Scan for the cell matching the given text and deliver its (x, y) coordinate at center. 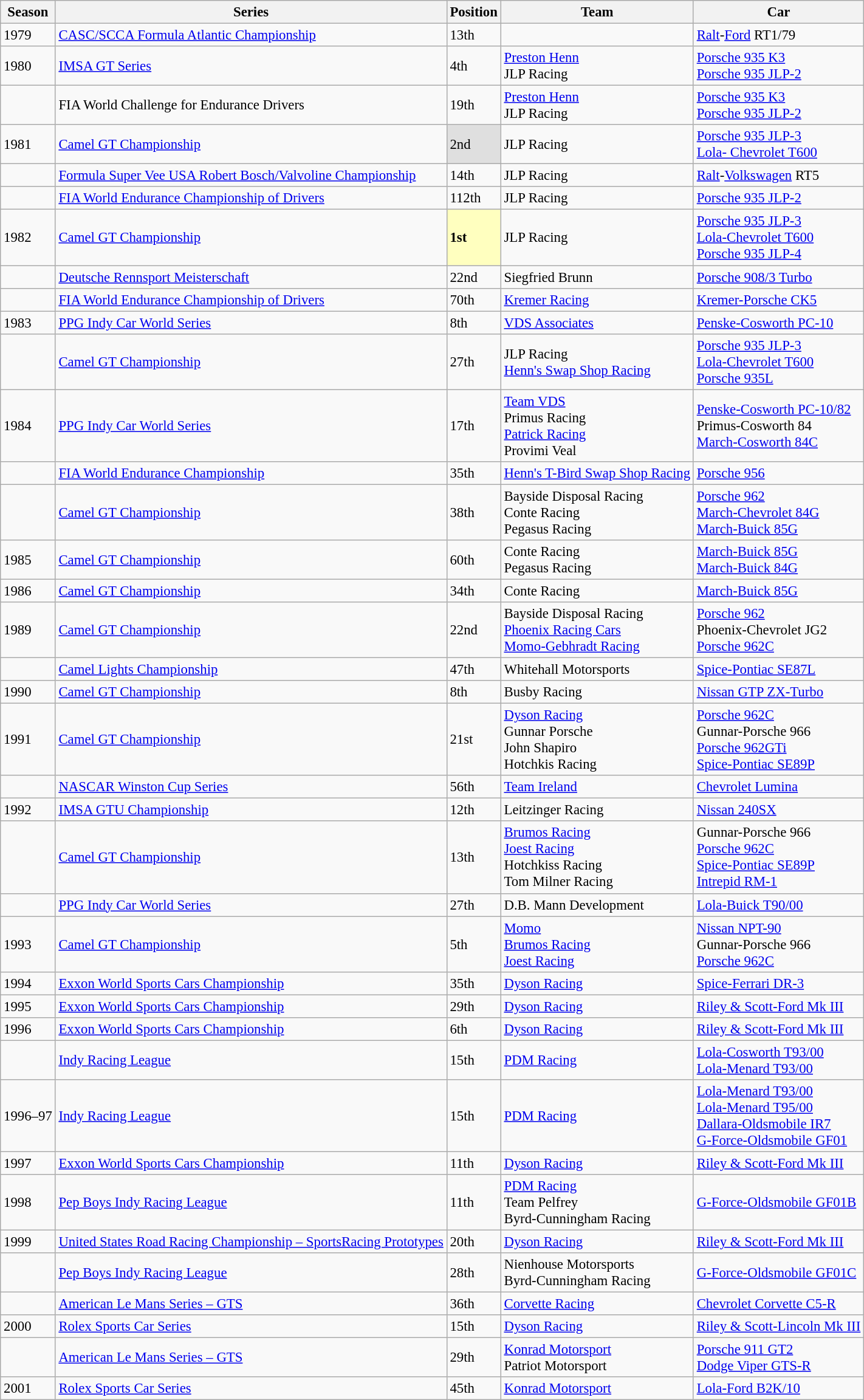
Bayside Disposal RacingConte RacingPegasus Racing (597, 512)
28th (474, 1272)
19th (474, 106)
Porsche 935 JLP-3Lola- Chevrolet T600 (778, 145)
Porsche 935 JLP-3Lola-Chevrolet T600Porsche 935 JLP-4 (778, 238)
60th (474, 560)
5th (474, 944)
Team (597, 12)
IMSA GTU Championship (251, 810)
Porsche 962CGunnar-Porsche 966Porsche 962GTiSpice-Pontiac SE89P (778, 740)
Nissan NPT-90Gunnar-Porsche 966Porsche 962C (778, 944)
Camel Lights Championship (251, 670)
Porsche 935 JLP-2 (778, 199)
Porsche 956 (778, 473)
Lola-Ford B2K/10 (778, 1388)
1999 (28, 1242)
1985 (28, 560)
1982 (28, 238)
1992 (28, 810)
Riley & Scott-Lincoln Mk III (778, 1326)
Konrad Motorsport (597, 1388)
1990 (28, 692)
Ralt-Volkswagen RT5 (778, 176)
1981 (28, 145)
Henn's T-Bird Swap Shop Racing (597, 473)
FIA World Challenge for Endurance Drivers (251, 106)
Porsche 935 JLP-3Lola-Chevrolet T600Porsche 935L (778, 362)
1986 (28, 591)
45th (474, 1388)
Nissan 240SX (778, 810)
2001 (28, 1388)
Porsche 962Phoenix-Chevrolet JG2Porsche 962C (778, 630)
12th (474, 810)
1991 (28, 740)
4th (474, 66)
G-Force-Oldsmobile GF01C (778, 1272)
1989 (28, 630)
Chevrolet Corvette C5-R (778, 1304)
Season (28, 12)
1984 (28, 425)
17th (474, 425)
56th (474, 787)
1998 (28, 1203)
1996–97 (28, 1116)
Whitehall Motorsports (597, 670)
JLP RacingHenn's Swap Shop Racing (597, 362)
Dyson RacingGunnar PorscheJohn ShapiroHotchkis Racing (597, 740)
Leitzinger Racing (597, 810)
1994 (28, 983)
IMSA GT Series (251, 66)
Siegfried Brunn (597, 277)
36th (474, 1304)
Lola-Cosworth T93/00Lola-Menard T93/00 (778, 1060)
1983 (28, 323)
Penske-Cosworth PC-10/82Primus-Cosworth 84March-Cosworth 84C (778, 425)
Busby Racing (597, 692)
1993 (28, 944)
D.B. Mann Development (597, 905)
United States Road Racing Championship – SportsRacing Prototypes (251, 1242)
20th (474, 1242)
Ralt-Ford RT1/79 (778, 35)
1996 (28, 1029)
34th (474, 591)
47th (474, 670)
1995 (28, 1006)
38th (474, 512)
Position (474, 12)
Formula Super Vee USA Robert Bosch/Valvoline Championship (251, 176)
Deutsche Rennsport Meisterschaft (251, 277)
CASC/SCCA Formula Atlantic Championship (251, 35)
Series (251, 12)
2nd (474, 145)
Corvette Racing (597, 1304)
Kremer Racing (597, 300)
6th (474, 1029)
Conte Racing (597, 591)
112th (474, 199)
Chevrolet Lumina (778, 787)
Spice-Pontiac SE87L (778, 670)
Nissan GTP ZX-Turbo (778, 692)
FIA World Endurance Championship (251, 473)
Lola-Menard T93/00Lola-Menard T95/00Dallara-Oldsmobile IR7G-Force-Oldsmobile GF01 (778, 1116)
Team VDSPrimus RacingPatrick RacingProvimi Veal (597, 425)
Team Ireland (597, 787)
Porsche 908/3 Turbo (778, 277)
G-Force-Oldsmobile GF01B (778, 1203)
Nienhouse MotorsportsByrd-Cunningham Racing (597, 1272)
VDS Associates (597, 323)
Penske-Cosworth PC-10 (778, 323)
Spice-Ferrari DR-3 (778, 983)
21st (474, 740)
Kremer-Porsche CK5 (778, 300)
70th (474, 300)
March-Buick 85G (778, 591)
NASCAR Winston Cup Series (251, 787)
1979 (28, 35)
Porsche 962March-Chevrolet 84GMarch-Buick 85G (778, 512)
Brumos RacingJoest RacingHotchkiss RacingTom Milner Racing (597, 858)
1997 (28, 1163)
2000 (28, 1326)
PDM RacingTeam PelfreyByrd-Cunningham Racing (597, 1203)
Gunnar-Porsche 966Porsche 962CSpice-Pontiac SE89PIntrepid RM-1 (778, 858)
MomoBrumos RacingJoest Racing (597, 944)
Car (778, 12)
Lola-Buick T90/00 (778, 905)
March-Buick 85GMarch-Buick 84G (778, 560)
Bayside Disposal RacingPhoenix Racing CarsMomo-Gebhradt Racing (597, 630)
Porsche 911 GT2Dodge Viper GTS-R (778, 1357)
1st (474, 238)
14th (474, 176)
Conte RacingPegasus Racing (597, 560)
Konrad MotorsportPatriot Motorsport (597, 1357)
1980 (28, 66)
